Capture the cell that displays the provided text and extract its (X, Y) central coordinate. 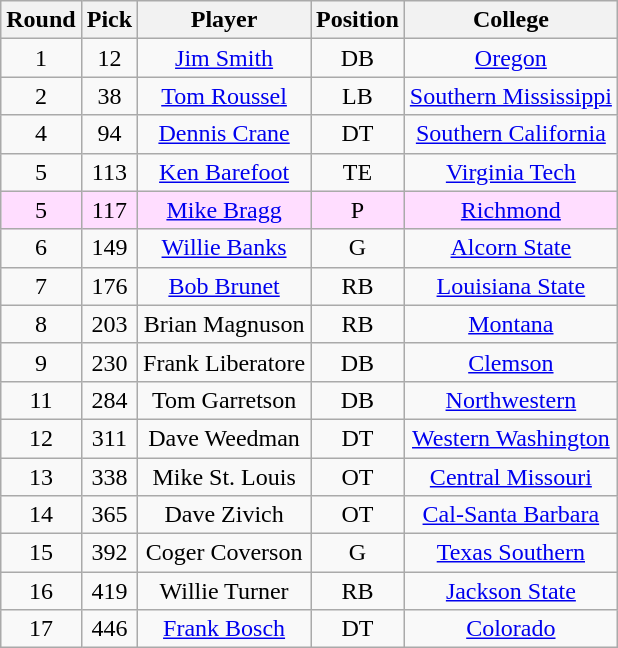
Dave Weedman (224, 438)
Mike Bragg (224, 210)
13 (41, 477)
6 (41, 248)
Mike St. Louis (224, 477)
Tom Garretson (224, 400)
176 (109, 286)
College (510, 20)
9 (41, 362)
Southern Mississippi (510, 96)
419 (109, 591)
Pick (109, 20)
Oregon (510, 58)
94 (109, 134)
Montana (510, 324)
365 (109, 515)
TE (358, 172)
1 (41, 58)
284 (109, 400)
Richmond (510, 210)
Brian Magnuson (224, 324)
Western Washington (510, 438)
Southern California (510, 134)
149 (109, 248)
4 (41, 134)
Alcorn State (510, 248)
230 (109, 362)
Colorado (510, 629)
Central Missouri (510, 477)
203 (109, 324)
Dave Zivich (224, 515)
Tom Roussel (224, 96)
446 (109, 629)
Coger Coverson (224, 553)
LB (358, 96)
Jim Smith (224, 58)
Dennis Crane (224, 134)
Willie Banks (224, 248)
113 (109, 172)
Louisiana State (510, 286)
338 (109, 477)
15 (41, 553)
7 (41, 286)
11 (41, 400)
14 (41, 515)
P (358, 210)
Frank Liberatore (224, 362)
311 (109, 438)
Northwestern (510, 400)
Cal-Santa Barbara (510, 515)
Round (41, 20)
Jackson State (510, 591)
392 (109, 553)
8 (41, 324)
Texas Southern (510, 553)
16 (41, 591)
17 (41, 629)
Bob Brunet (224, 286)
Player (224, 20)
Clemson (510, 362)
Frank Bosch (224, 629)
Position (358, 20)
2 (41, 96)
117 (109, 210)
Willie Turner (224, 591)
Virginia Tech (510, 172)
Ken Barefoot (224, 172)
38 (109, 96)
